Identify which cell holds the provided text, then report its (X, Y) central coordinate. 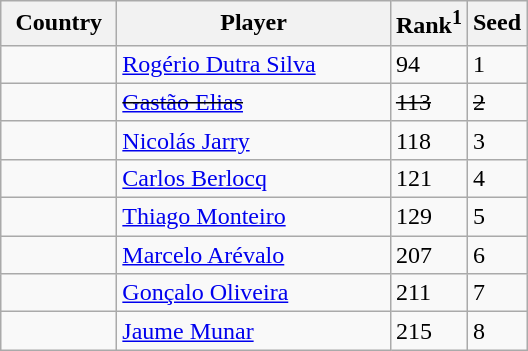
2 (496, 102)
113 (428, 102)
Rank1 (428, 24)
8 (496, 331)
Gonçalo Oliveira (254, 293)
Player (254, 24)
211 (428, 293)
129 (428, 217)
5 (496, 217)
Country (59, 24)
3 (496, 140)
121 (428, 178)
6 (496, 255)
Nicolás Jarry (254, 140)
215 (428, 331)
94 (428, 64)
7 (496, 293)
Jaume Munar (254, 331)
1 (496, 64)
118 (428, 140)
207 (428, 255)
Rogério Dutra Silva (254, 64)
Marcelo Arévalo (254, 255)
Carlos Berlocq (254, 178)
4 (496, 178)
Gastão Elias (254, 102)
Seed (496, 24)
Thiago Monteiro (254, 217)
